From the cell containing the given text, extract its center point as (x, y) coordinate. 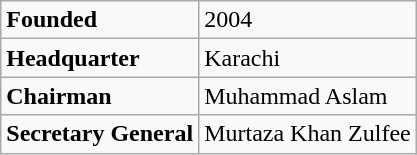
2004 (308, 20)
Founded (100, 20)
Murtaza Khan Zulfee (308, 134)
Karachi (308, 58)
Muhammad Aslam (308, 96)
Chairman (100, 96)
Secretary General (100, 134)
Headquarter (100, 58)
